Determine the [X, Y] coordinate at the center of the cell enclosing the given text.  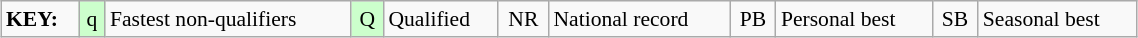
q [92, 19]
Qualified [440, 19]
SB [955, 19]
National record [639, 19]
Seasonal best [1058, 19]
NR [523, 19]
Q [367, 19]
Personal best [854, 19]
KEY: [40, 19]
Fastest non-qualifiers [228, 19]
PB [753, 19]
